Return [X, Y] of the center of cell containing provided text 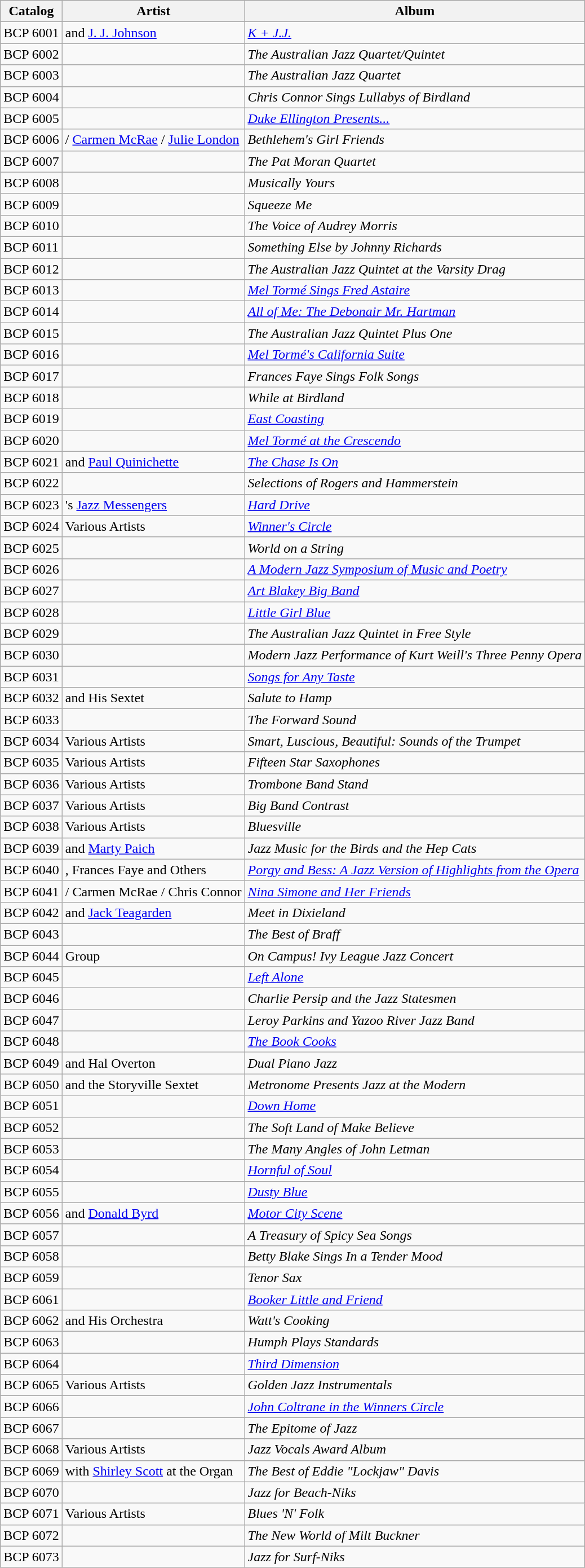
BCP 6033 [32, 720]
Jazz Vocals Award Album [415, 1450]
BCP 6053 [32, 1149]
Big Band Contrast [415, 805]
The Australian Jazz Quartet/Quintet [415, 54]
Down Home [415, 1106]
The Best of Braff [415, 934]
BCP 6022 [32, 483]
Dual Piano Jazz [415, 1063]
BCP 6037 [32, 805]
Musically Yours [415, 183]
Jazz Music for the Birds and the Hep Cats [415, 848]
BCP 6035 [32, 763]
BCP 6029 [32, 634]
BCP 6018 [32, 398]
BCP 6041 [32, 891]
The Epitome of Jazz [415, 1428]
Meet in Dixieland [415, 913]
BCP 6039 [32, 848]
Mel Tormé Sings Fred Astaire [415, 290]
BCP 6003 [32, 76]
Blues 'N' Folk [415, 1514]
BCP 6017 [32, 376]
BCP 6034 [32, 741]
BCP 6067 [32, 1428]
World on a String [415, 548]
The Voice of Audrey Morris [415, 226]
BCP 6069 [32, 1471]
BCP 6052 [32, 1127]
John Coltrane in the Winners Circle [415, 1407]
BCP 6045 [32, 977]
Metronome Presents Jazz at the Modern [415, 1085]
BCP 6066 [32, 1407]
BCP 6025 [32, 548]
, Frances Faye and Others [153, 870]
Jazz for Beach-Niks [415, 1492]
and Jack Teagarden [153, 913]
BCP 6036 [32, 784]
Duke Ellington Presents... [415, 118]
Third Dimension [415, 1364]
BCP 6055 [32, 1192]
The Australian Jazz Quintet Plus One [415, 333]
BCP 6057 [32, 1235]
BCP 6049 [32, 1063]
BCP 6027 [32, 591]
BCP 6004 [32, 97]
BCP 6048 [32, 1042]
East Coasting [415, 419]
BCP 6001 [32, 33]
Salute to Hamp [415, 698]
Mel Tormé at the Crescendo [415, 441]
Dusty Blue [415, 1192]
Charlie Persip and the Jazz Statesmen [415, 999]
Betty Blake Sings In a Tender Mood [415, 1256]
BCP 6071 [32, 1514]
and Hal Overton [153, 1063]
Art Blakey Big Band [415, 591]
The Best of Eddie "Lockjaw" Davis [415, 1471]
BCP 6054 [32, 1170]
Bethlehem's Girl Friends [415, 140]
BCP 6056 [32, 1213]
BCP 6010 [32, 226]
Bluesville [415, 827]
Modern Jazz Performance of Kurt Weill's Three Penny Opera [415, 655]
and Marty Paich [153, 848]
All of Me: The Debonair Mr. Hartman [415, 312]
BCP 6005 [32, 118]
Motor City Scene [415, 1213]
BCP 6007 [32, 161]
and His Sextet [153, 698]
and Paul Quinichette [153, 462]
Chris Connor Sings Lullabys of Birdland [415, 97]
The Australian Jazz Quintet in Free Style [415, 634]
BCP 6073 [32, 1557]
BCP 6020 [32, 441]
BCP 6061 [32, 1299]
BCP 6062 [32, 1321]
BCP 6051 [32, 1106]
BCP 6021 [32, 462]
BCP 6047 [32, 1020]
BCP 6032 [32, 698]
While at Birdland [415, 398]
Catalog [32, 11]
BCP 6042 [32, 913]
The Australian Jazz Quintet at the Varsity Drag [415, 269]
BCP 6068 [32, 1450]
BCP 6031 [32, 677]
and the Storyville Sextet [153, 1085]
Artist [153, 11]
BCP 6012 [32, 269]
K + J.J. [415, 33]
Tenor Sax [415, 1278]
The Forward Sound [415, 720]
BCP 6063 [32, 1342]
On Campus! Ivy League Jazz Concert [415, 956]
BCP 6024 [32, 526]
The Book Cooks [415, 1042]
BCP 6013 [32, 290]
The Soft Land of Make Believe [415, 1127]
Leroy Parkins and Yazoo River Jazz Band [415, 1020]
and His Orchestra [153, 1321]
/ Carmen McRae / Julie London [153, 140]
Golden Jazz Instrumentals [415, 1385]
Smart, Luscious, Beautiful: Sounds of the Trumpet [415, 741]
BCP 6014 [32, 312]
Watt's Cooking [415, 1321]
BCP 6040 [32, 870]
BCP 6038 [32, 827]
BCP 6059 [32, 1278]
Jazz for Surf-Niks [415, 1557]
BCP 6065 [32, 1385]
Group [153, 956]
BCP 6019 [32, 419]
BCP 6028 [32, 612]
Songs for Any Taste [415, 677]
The Pat Moran Quartet [415, 161]
and Donald Byrd [153, 1213]
BCP 6070 [32, 1492]
Hornful of Soul [415, 1170]
BCP 6050 [32, 1085]
The Many Angles of John Letman [415, 1149]
BCP 6072 [32, 1535]
Winner's Circle [415, 526]
The Australian Jazz Quartet [415, 76]
Fifteen Star Saxophones [415, 763]
BCP 6046 [32, 999]
Something Else by Johnny Richards [415, 247]
A Modern Jazz Symposium of Music and Poetry [415, 569]
BCP 6030 [32, 655]
A Treasury of Spicy Sea Songs [415, 1235]
BCP 6026 [32, 569]
The Chase Is On [415, 462]
BCP 6015 [32, 333]
BCP 6009 [32, 204]
's Jazz Messengers [153, 505]
BCP 6002 [32, 54]
BCP 6044 [32, 956]
Trombone Band Stand [415, 784]
Selections of Rogers and Hammerstein [415, 483]
BCP 6006 [32, 140]
Humph Plays Standards [415, 1342]
BCP 6043 [32, 934]
BCP 6023 [32, 505]
Left Alone [415, 977]
with Shirley Scott at the Organ [153, 1471]
Booker Little and Friend [415, 1299]
The New World of Milt Buckner [415, 1535]
Squeeze Me [415, 204]
BCP 6016 [32, 355]
/ Carmen McRae / Chris Connor [153, 891]
Album [415, 11]
BCP 6008 [32, 183]
and J. J. Johnson [153, 33]
Little Girl Blue [415, 612]
BCP 6011 [32, 247]
Mel Tormé's California Suite [415, 355]
Nina Simone and Her Friends [415, 891]
Frances Faye Sings Folk Songs [415, 376]
Hard Drive [415, 505]
Porgy and Bess: A Jazz Version of Highlights from the Opera [415, 870]
BCP 6058 [32, 1256]
BCP 6064 [32, 1364]
